Extract the (X, Y) coordinate from the center of the cell holding the provided text.  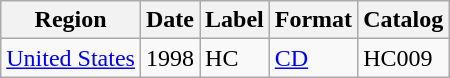
HC (235, 58)
CD (313, 58)
Format (313, 20)
HC009 (404, 58)
1998 (170, 58)
Region (71, 20)
Label (235, 20)
Date (170, 20)
United States (71, 58)
Catalog (404, 20)
